Pinpoint the cell where the given text exists, returning its (X, Y) midpoint coordinate. 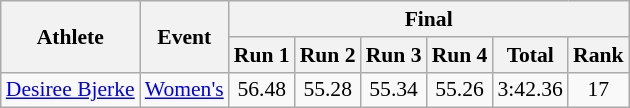
Run 3 (394, 55)
Run 2 (328, 55)
Total (530, 55)
55.26 (460, 90)
55.28 (328, 90)
Final (429, 19)
56.48 (262, 90)
3:42.36 (530, 90)
Athlete (70, 36)
Rank (598, 55)
Women's (184, 90)
Event (184, 36)
Desiree Bjerke (70, 90)
Run 4 (460, 55)
Run 1 (262, 55)
55.34 (394, 90)
17 (598, 90)
